Output the (x, y) coordinate of the center of the cell containing the given text.  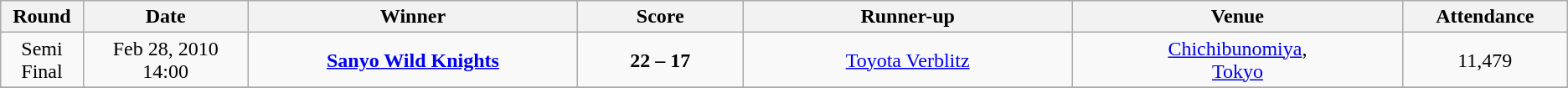
Semi Final (42, 60)
Toyota Verblitz (908, 60)
22 – 17 (660, 60)
Chichibunomiya,Tokyo (1238, 60)
Attendance (1484, 17)
Runner-up (908, 17)
Venue (1238, 17)
Feb 28, 2010 14:00 (166, 60)
Sanyo Wild Knights (413, 60)
11,479 (1484, 60)
Score (660, 17)
Winner (413, 17)
Date (166, 17)
Round (42, 17)
